Locate the cell with the specified text and output its (X, Y) center coordinate. 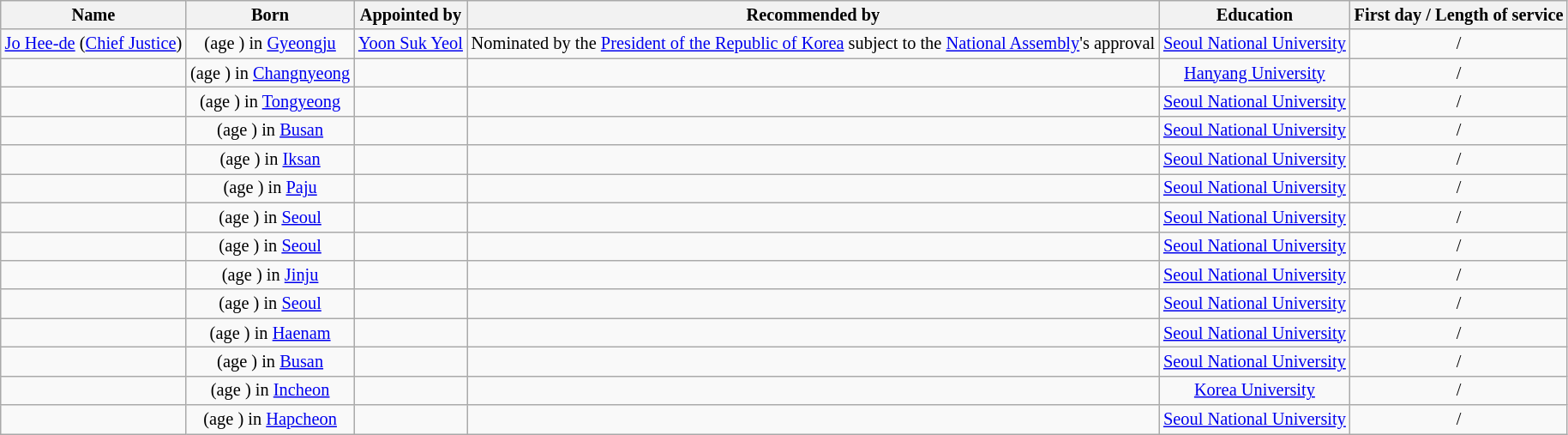
Recommended by (813, 15)
(age ) in Hapcheon (270, 420)
Name (93, 15)
(age ) in Iksan (270, 160)
(age ) in Tongyeong (270, 101)
Hanyang University (1255, 73)
Korea University (1255, 390)
(age ) in Changnyeong (270, 73)
Education (1255, 15)
(age ) in Incheon (270, 390)
(age ) in Haenam (270, 333)
(age ) in Jinju (270, 275)
Appointed by (411, 15)
First day / Length of service (1459, 15)
Nominated by the President of the Republic of Korea subject to the National Assembly's approval (813, 44)
Yoon Suk Yeol (411, 44)
Born (270, 15)
(age ) in Gyeongju (270, 44)
(age ) in Paju (270, 188)
Jo Hee-de (Chief Justice) (93, 44)
